Identify which cell holds the provided text, then report its (x, y) central coordinate. 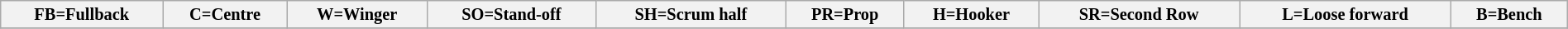
FB=Fullback (82, 14)
L=Loose forward (1346, 14)
PR=Prop (845, 14)
SH=Scrum half (691, 14)
SO=Stand-off (511, 14)
SR=Second Row (1140, 14)
H=Hooker (971, 14)
B=Bench (1508, 14)
W=Winger (357, 14)
C=Centre (225, 14)
